Capture the cell that displays the provided text and extract its (X, Y) central coordinate. 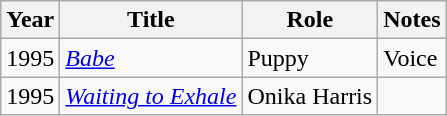
Year (30, 20)
Voice (412, 58)
Babe (151, 58)
Title (151, 20)
Onika Harris (310, 96)
Puppy (310, 58)
Notes (412, 20)
Role (310, 20)
Waiting to Exhale (151, 96)
